Locate the cell with the specified text and output its [X, Y] center coordinate. 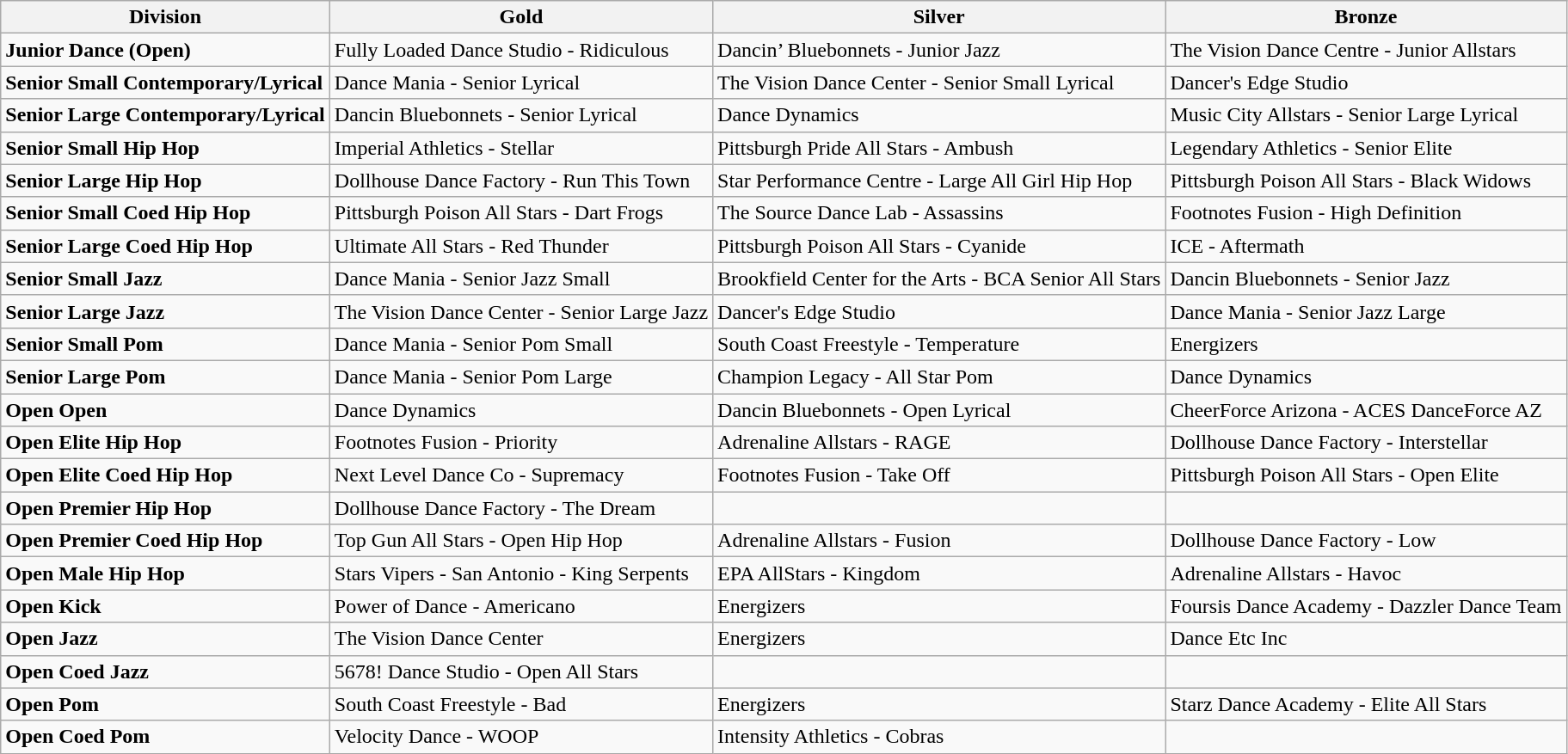
Senior Large Hip Hop [165, 181]
Junior Dance (Open) [165, 50]
Senior Large Contemporary/Lyrical [165, 115]
Dance Mania - Senior Pom Small [521, 344]
Silver [939, 17]
Open Premier Coed Hip Hop [165, 541]
The Vision Dance Centre - Junior Allstars [1366, 50]
Senior Small Jazz [165, 279]
Open Premier Hip Hop [165, 508]
Senior Large Coed Hip Hop [165, 246]
Velocity Dance - WOOP [521, 737]
Champion Legacy - All Star Pom [939, 377]
Senior Small Pom [165, 344]
Dancin’ Bluebonnets - Junior Jazz [939, 50]
Pittsburgh Poison All Stars - Open Elite [1366, 475]
Senior Small Contemporary/Lyrical [165, 83]
South Coast Freestyle - Temperature [939, 344]
Dance Mania - Senior Pom Large [521, 377]
Adrenaline Allstars - RAGE [939, 443]
Legendary Athletics - Senior Elite [1366, 148]
Dance Mania - Senior Jazz Small [521, 279]
Dancin Bluebonnets - Senior Jazz [1366, 279]
Pittsburgh Poison All Stars - Cyanide [939, 246]
Senior Small Coed Hip Hop [165, 213]
Senior Large Jazz [165, 311]
Open Open [165, 410]
Open Coed Pom [165, 737]
Open Kick [165, 606]
Power of Dance - Americano [521, 606]
Open Coed Jazz [165, 671]
Footnotes Fusion - Take Off [939, 475]
Dance Mania - Senior Lyrical [521, 83]
Adrenaline Allstars - Fusion [939, 541]
Top Gun All Stars - Open Hip Hop [521, 541]
Senior Large Pom [165, 377]
Dancin Bluebonnets - Open Lyrical [939, 410]
ICE - Aftermath [1366, 246]
Music City Allstars - Senior Large Lyrical [1366, 115]
Pittsburgh Poison All Stars - Black Widows [1366, 181]
Dance Mania - Senior Jazz Large [1366, 311]
EPA AllStars - Kingdom [939, 573]
Open Elite Coed Hip Hop [165, 475]
Star Performance Centre - Large All Girl Hip Hop [939, 181]
Ultimate All Stars - Red Thunder [521, 246]
Brookfield Center for the Arts - BCA Senior All Stars [939, 279]
Open Elite Hip Hop [165, 443]
5678! Dance Studio - Open All Stars [521, 671]
Dollhouse Dance Factory - Low [1366, 541]
Division [165, 17]
The Vision Dance Center - Senior Large Jazz [521, 311]
Open Jazz [165, 639]
The Vision Dance Center - Senior Small Lyrical [939, 83]
Dollhouse Dance Factory - The Dream [521, 508]
Footnotes Fusion - High Definition [1366, 213]
Fully Loaded Dance Studio - Ridiculous [521, 50]
The Source Dance Lab - Assassins [939, 213]
Dance Etc Inc [1366, 639]
Next Level Dance Co - Supremacy [521, 475]
Open Pom [165, 704]
Senior Small Hip Hop [165, 148]
Footnotes Fusion - Priority [521, 443]
Bronze [1366, 17]
Starz Dance Academy - Elite All Stars [1366, 704]
Foursis Dance Academy - Dazzler Dance Team [1366, 606]
Dollhouse Dance Factory - Run This Town [521, 181]
Stars Vipers - San Antonio - King Serpents [521, 573]
South Coast Freestyle - Bad [521, 704]
Dancin Bluebonnets - Senior Lyrical [521, 115]
Pittsburgh Pride All Stars - Ambush [939, 148]
Pittsburgh Poison All Stars - Dart Frogs [521, 213]
The Vision Dance Center [521, 639]
Dollhouse Dance Factory - Interstellar [1366, 443]
Imperial Athletics - Stellar [521, 148]
Gold [521, 17]
CheerForce Arizona - ACES DanceForce AZ [1366, 410]
Open Male Hip Hop [165, 573]
Adrenaline Allstars - Havoc [1366, 573]
Intensity Athletics - Cobras [939, 737]
